Extract the (X, Y) coordinate from the center of the cell holding the provided text.  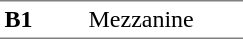
Mezzanine (164, 20)
B1 (42, 20)
